Search for the cell housing the specified text and yield its [x, y] center coordinate. 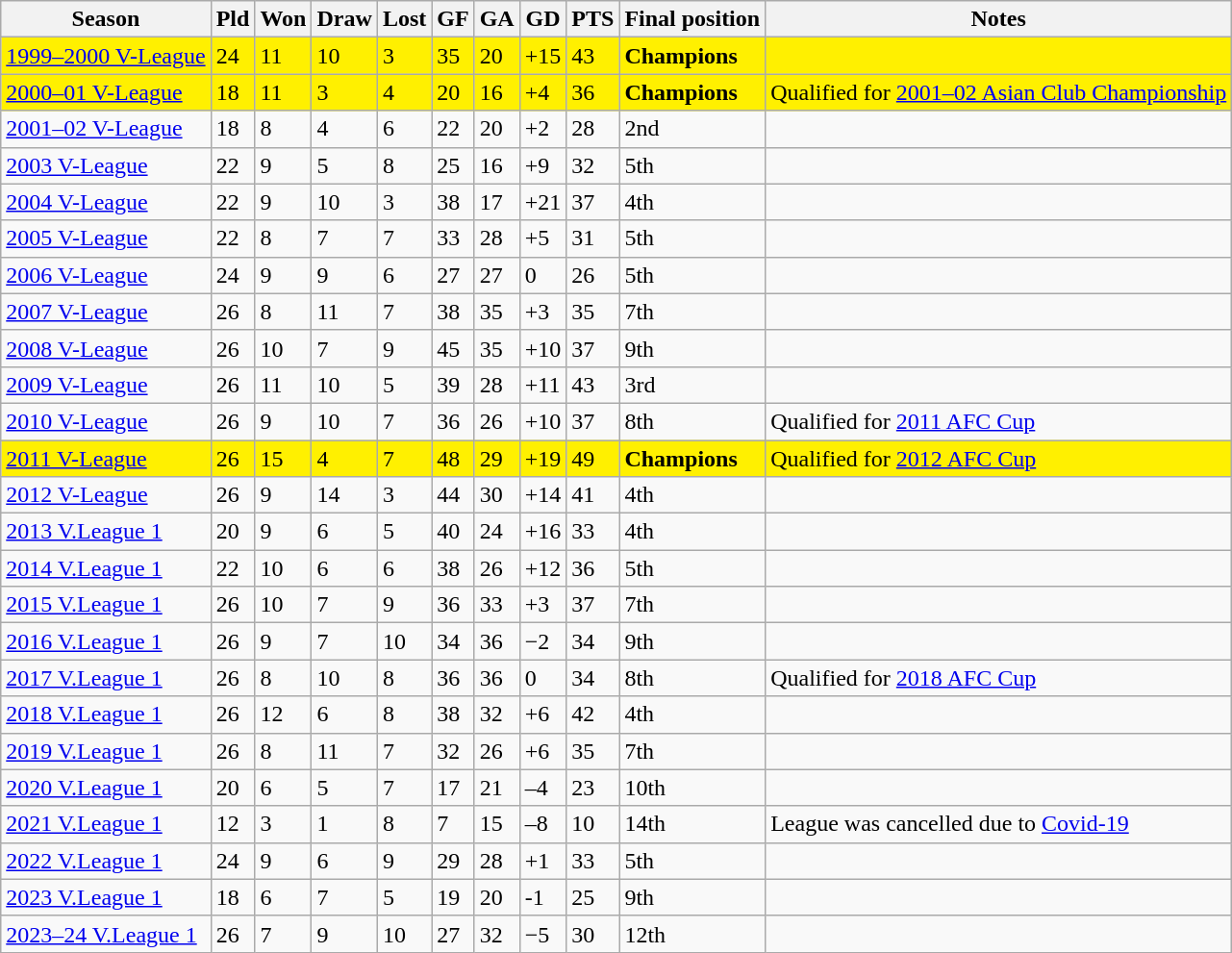
–4 [542, 788]
2023–24 V.League 1 [106, 934]
19 [453, 897]
2011 V-League [106, 459]
Qualified for 2012 AFC Cup [998, 459]
45 [453, 348]
2015 V.League 1 [106, 605]
2022 V.League 1 [106, 861]
Draw [344, 19]
Lost [404, 19]
2014 V.League 1 [106, 568]
12th [692, 934]
49 [592, 459]
+5 [542, 238]
39 [453, 385]
2009 V-League [106, 385]
23 [592, 788]
–8 [542, 824]
Qualified for 2001–02 Asian Club Championship [998, 92]
GD [542, 19]
2003 V-League [106, 165]
+19 [542, 459]
+14 [542, 495]
31 [592, 238]
2010 V-League [106, 421]
2006 V-League [106, 275]
+21 [542, 202]
1 [344, 824]
Season [106, 19]
44 [453, 495]
42 [592, 715]
GA [496, 19]
21 [496, 788]
Qualified for 2011 AFC Cup [998, 421]
Notes [998, 19]
2004 V-League [106, 202]
2005 V-League [106, 238]
+9 [542, 165]
Final position [692, 19]
+15 [542, 56]
2007 V-League [106, 312]
14th [692, 824]
+12 [542, 568]
+11 [542, 385]
2nd [692, 129]
−5 [542, 934]
2008 V-League [106, 348]
League was cancelled due to Covid-19 [998, 824]
10th [692, 788]
1999–2000 V-League [106, 56]
2017 V.League 1 [106, 678]
2012 V-League [106, 495]
14 [344, 495]
−2 [542, 641]
GF [453, 19]
2018 V.League 1 [106, 715]
2013 V.League 1 [106, 532]
2019 V.League 1 [106, 751]
2021 V.League 1 [106, 824]
+4 [542, 92]
Qualified for 2018 AFC Cup [998, 678]
3rd [692, 385]
-1 [542, 897]
+16 [542, 532]
41 [592, 495]
Pld [233, 19]
Won [283, 19]
48 [453, 459]
PTS [592, 19]
+1 [542, 861]
40 [453, 532]
2000–01 V-League [106, 92]
2020 V.League 1 [106, 788]
2001–02 V-League [106, 129]
2016 V.League 1 [106, 641]
+2 [542, 129]
2023 V.League 1 [106, 897]
